Extract the (x, y) coordinate from the center of the cell holding the provided text.  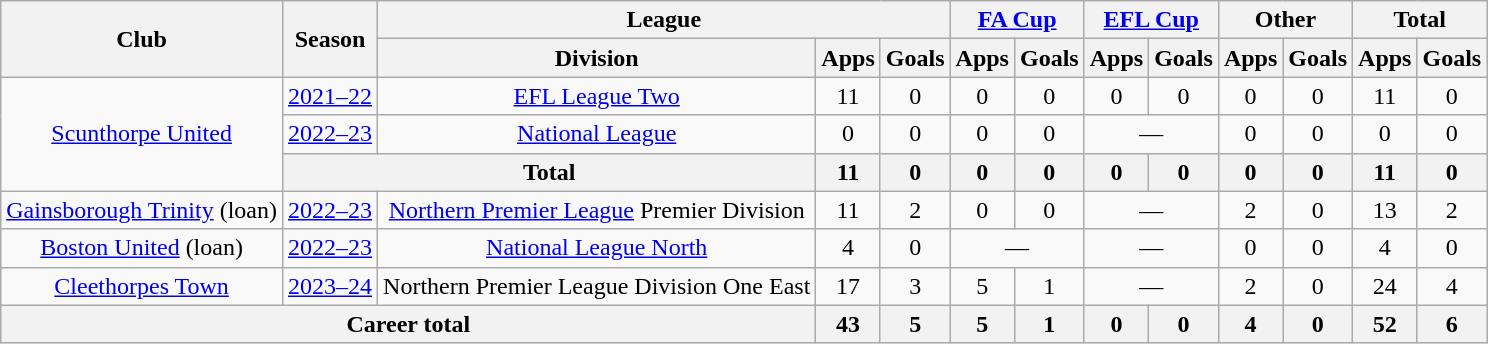
43 (848, 324)
Club (142, 39)
Boston United (loan) (142, 248)
Division (597, 58)
National League (597, 134)
Gainsborough Trinity (loan) (142, 210)
13 (1385, 210)
National League North (597, 248)
Northern Premier League Division One East (597, 286)
FA Cup (1017, 20)
3 (915, 286)
Other (1285, 20)
Career total (408, 324)
24 (1385, 286)
6 (1452, 324)
Season (330, 39)
17 (848, 286)
Scunthorpe United (142, 134)
League (664, 20)
Northern Premier League Premier Division (597, 210)
EFL League Two (597, 96)
2021–22 (330, 96)
2023–24 (330, 286)
Cleethorpes Town (142, 286)
EFL Cup (1151, 20)
52 (1385, 324)
